Provide the (X, Y) coordinate of the cell's center where the given text is located.  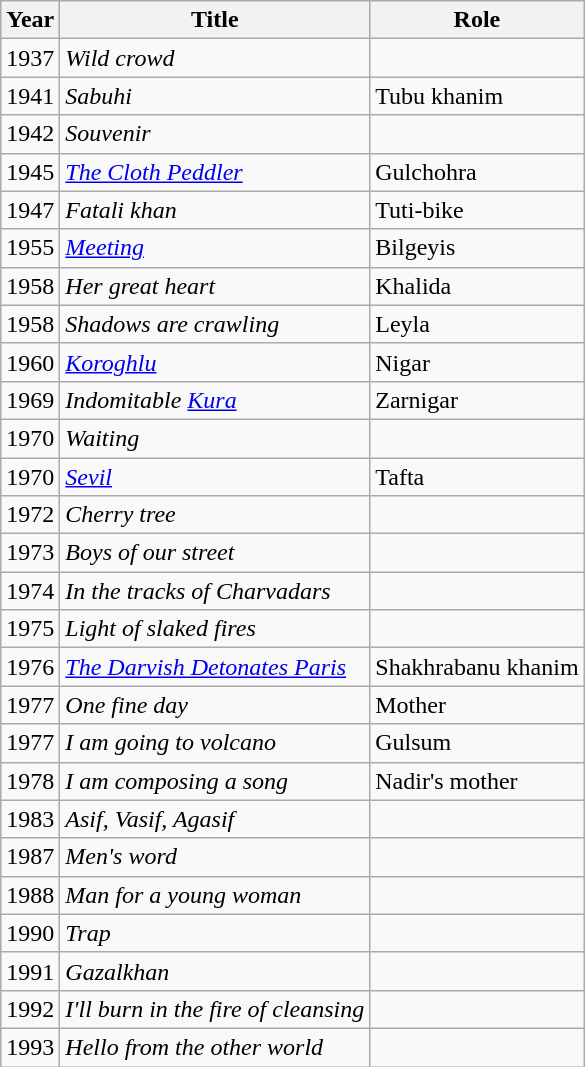
Men's word (215, 857)
Title (215, 20)
1947 (30, 210)
1978 (30, 781)
Gulsum (477, 743)
The Darvish Detonates Paris (215, 667)
1973 (30, 553)
Meeting (215, 248)
1992 (30, 1009)
Cherry tree (215, 515)
Year (30, 20)
Gulchohra (477, 172)
Role (477, 20)
In the tracks of Charvadars (215, 591)
1937 (30, 58)
Indomitable Kura (215, 400)
1960 (30, 362)
Khalida (477, 286)
One fine day (215, 705)
1941 (30, 96)
Hello from the other world (215, 1047)
Nigar (477, 362)
Tafta (477, 477)
I am going to volcano (215, 743)
1987 (30, 857)
Sabuhi (215, 96)
Tubu khanim (477, 96)
Sevil (215, 477)
1988 (30, 895)
Waiting (215, 438)
1990 (30, 933)
I am composing a song (215, 781)
1955 (30, 248)
I'll burn in the fire of cleansing (215, 1009)
Her great heart (215, 286)
Man for a young woman (215, 895)
1976 (30, 667)
Koroghlu (215, 362)
Fatali khan (215, 210)
Souvenir (215, 134)
Trap (215, 933)
Gazalkhan (215, 971)
Zarnigar (477, 400)
1972 (30, 515)
Bilgeyis (477, 248)
Asif, Vasif, Agasif (215, 819)
Boys of our street (215, 553)
1993 (30, 1047)
Shadows are crawling (215, 324)
Leyla (477, 324)
Mother (477, 705)
Light of slaked fires (215, 629)
1942 (30, 134)
Shakhrabanu khanim (477, 667)
Tuti-bike (477, 210)
1983 (30, 819)
The Cloth Peddler (215, 172)
Nadir's mother (477, 781)
Wild crowd (215, 58)
1991 (30, 971)
1975 (30, 629)
1974 (30, 591)
1945 (30, 172)
1969 (30, 400)
